From the cell containing the given text, extract its center point as (X, Y) coordinate. 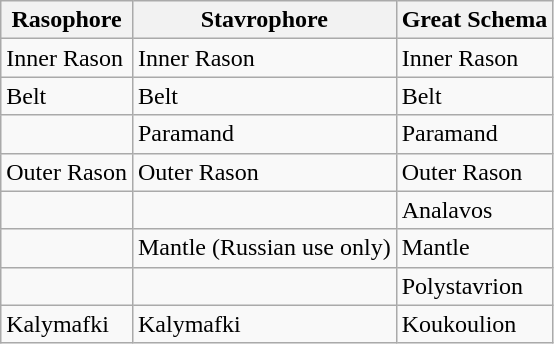
Mantle (Russian use only) (264, 248)
Analavos (474, 210)
Stavrophore (264, 20)
Polystavrion (474, 286)
Mantle (474, 248)
Great Schema (474, 20)
Rasophore (67, 20)
Koukoulion (474, 324)
